Output the [x, y] coordinate of the center of the cell containing the given text.  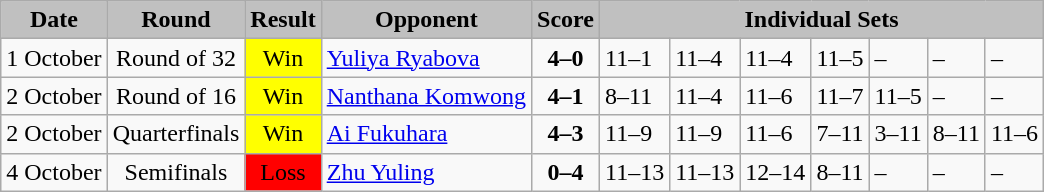
Individual Sets [821, 20]
4–3 [566, 134]
Semifinals [176, 172]
1 October [54, 58]
Date [54, 20]
4–0 [566, 58]
0–4 [566, 172]
Nanthana Komwong [426, 96]
Opponent [426, 20]
11–1 [634, 58]
Ai Fukuhara [426, 134]
4 October [54, 172]
Score [566, 20]
Round of 16 [176, 96]
4–1 [566, 96]
Quarterfinals [176, 134]
11–7 [840, 96]
Zhu Yuling [426, 172]
Round of 32 [176, 58]
Result [283, 20]
7–11 [840, 134]
Loss [283, 172]
3–11 [898, 134]
12–14 [776, 172]
Round [176, 20]
Yuliya Ryabova [426, 58]
